Capture the cell that displays the provided text and extract its [x, y] central coordinate. 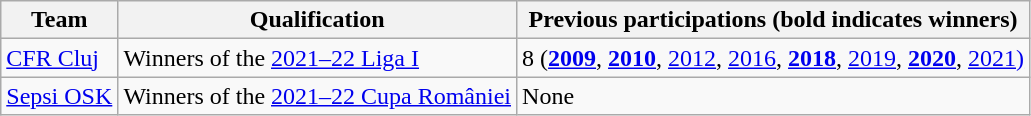
None [774, 96]
Previous participations (bold indicates winners) [774, 20]
Winners of the 2021–22 Cupa României [318, 96]
Qualification [318, 20]
Sepsi OSK [60, 96]
Winners of the 2021–22 Liga I [318, 58]
Team [60, 20]
8 (2009, 2010, 2012, 2016, 2018, 2019, 2020, 2021) [774, 58]
CFR Cluj [60, 58]
